Identify which cell holds the provided text, then report its (x, y) central coordinate. 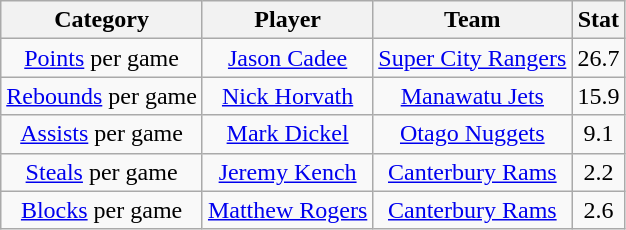
Team (472, 20)
Nick Horvath (287, 96)
Stat (598, 20)
Player (287, 20)
Category (102, 20)
Matthew Rogers (287, 210)
9.1 (598, 134)
2.6 (598, 210)
Blocks per game (102, 210)
15.9 (598, 96)
26.7 (598, 58)
Steals per game (102, 172)
Mark Dickel (287, 134)
Otago Nuggets (472, 134)
Manawatu Jets (472, 96)
Assists per game (102, 134)
Rebounds per game (102, 96)
Jeremy Kench (287, 172)
2.2 (598, 172)
Super City Rangers (472, 58)
Points per game (102, 58)
Jason Cadee (287, 58)
